Return [x, y] of the center of cell containing provided text 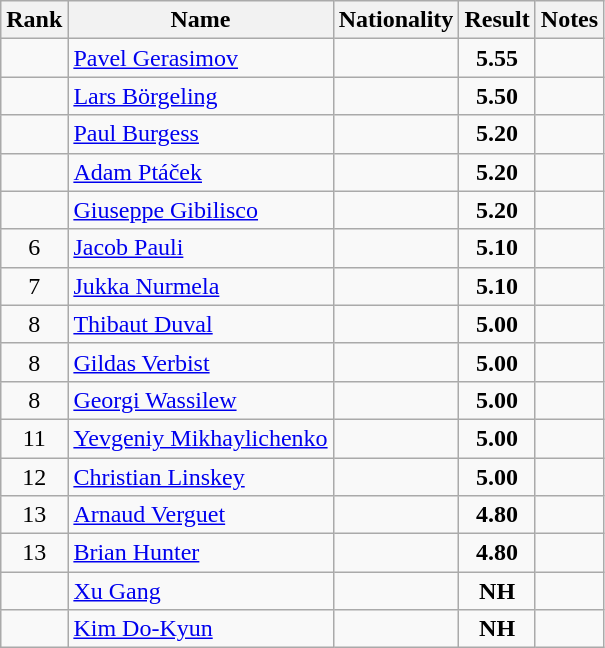
11 [34, 438]
12 [34, 477]
Pavel Gerasimov [200, 58]
Lars Börgeling [200, 96]
Brian Hunter [200, 553]
Kim Do-Kyun [200, 629]
Notes [569, 20]
Paul Burgess [200, 134]
Jukka Nurmela [200, 286]
Xu Gang [200, 591]
6 [34, 248]
Giuseppe Gibilisco [200, 210]
Arnaud Verguet [200, 515]
5.50 [497, 96]
Rank [34, 20]
Christian Linskey [200, 477]
Thibaut Duval [200, 324]
7 [34, 286]
Jacob Pauli [200, 248]
Georgi Wassilew [200, 400]
Yevgeniy Mikhaylichenko [200, 438]
Result [497, 20]
Gildas Verbist [200, 362]
Nationality [396, 20]
Adam Ptáček [200, 172]
5.55 [497, 58]
Name [200, 20]
